Locate the cell with the specified text and output its [x, y] center coordinate. 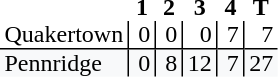
Quakertown [64, 35]
8 [168, 63]
Pennridge [64, 63]
12 [199, 63]
27 [261, 63]
